For the text-containing cell, return its midpoint in [X, Y] coordinate format. 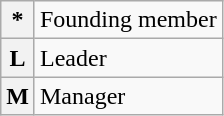
L [18, 58]
M [18, 96]
Manager [128, 96]
Founding member [128, 20]
Leader [128, 58]
* [18, 20]
